Return [X, Y] of the center of cell containing provided text 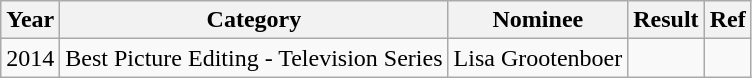
Category [254, 20]
Result [666, 20]
Nominee [538, 20]
Ref [728, 20]
2014 [30, 58]
Lisa Grootenboer [538, 58]
Best Picture Editing - Television Series [254, 58]
Year [30, 20]
